Capture the cell that displays the provided text and extract its [x, y] central coordinate. 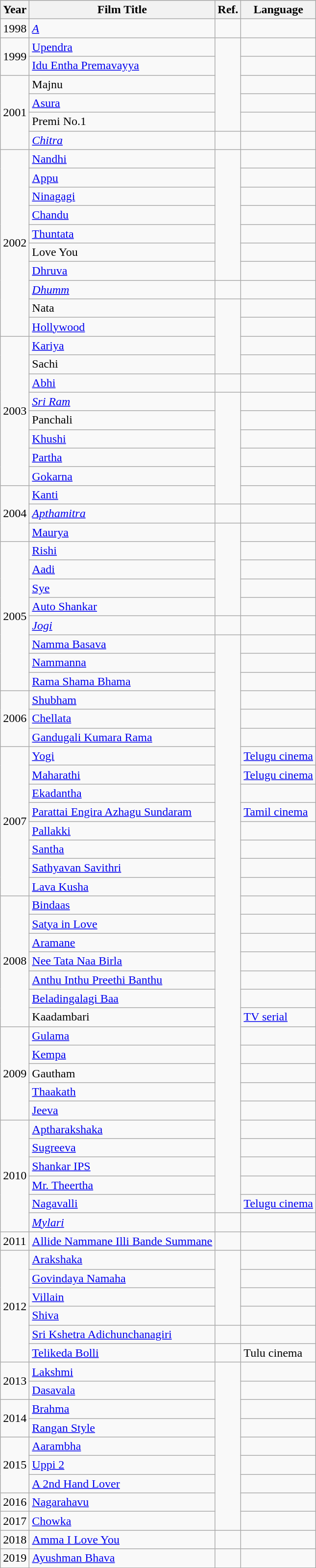
Aarambha [122, 1446]
2017 [15, 1521]
2018 [15, 1540]
Pallakki [122, 831]
Parattai Engira Azhagu Sundaram [122, 812]
Kariya [122, 346]
Jogi [122, 625]
2016 [15, 1502]
TV serial [278, 1017]
Ninagagi [122, 196]
2002 [15, 243]
Chitra [122, 140]
2006 [15, 719]
2011 [15, 1241]
Arakshaka [122, 1260]
Gokarna [122, 476]
Mylari [122, 1222]
Anthu Inthu Preethi Banthu [122, 980]
Shubham [122, 700]
2015 [15, 1465]
Chowka [122, 1521]
Maharathi [122, 774]
Brahma [122, 1409]
2009 [15, 1073]
Sri Ram [122, 401]
Beladingalagi Baa [122, 998]
Nata [122, 308]
2003 [15, 411]
Language [278, 10]
Khushi [122, 439]
Asura [122, 103]
Namma Basava [122, 644]
Nee Tata Naa Birla [122, 961]
Kempa [122, 1054]
Ekadantha [122, 793]
Panchali [122, 420]
A [122, 28]
Year [15, 10]
Majnu [122, 84]
Nammanna [122, 663]
Sachi [122, 364]
Allide Nammane Illi Bande Summane [122, 1241]
Tamil cinema [278, 812]
Sri Kshetra Adichunchanagiri [122, 1334]
1998 [15, 28]
Thuntata [122, 234]
Kaadambari [122, 1017]
Aadi [122, 570]
Villain [122, 1297]
Idu Entha Premavayya [122, 66]
Sugreeva [122, 1148]
Film Title [122, 10]
Lava Kusha [122, 887]
Auto Shankar [122, 607]
Apthamitra [122, 513]
Abhi [122, 383]
Love You [122, 252]
Chellata [122, 719]
Jeeva [122, 1110]
2004 [15, 513]
Appu [122, 177]
Lakshmi [122, 1371]
Dhumm [122, 290]
A 2nd Hand Lover [122, 1484]
2013 [15, 1381]
Nagarahavu [122, 1502]
Partha [122, 457]
Govindaya Namaha [122, 1278]
Upendra [122, 47]
Aramane [122, 943]
2012 [15, 1306]
Bindaas [122, 905]
Maurya [122, 532]
Telikeda Bolli [122, 1353]
Sathyavan Savithri [122, 868]
Yogi [122, 756]
2001 [15, 112]
Ref. [228, 10]
2007 [15, 821]
Gandugali Kumara Rama [122, 737]
2008 [15, 961]
Nagavalli [122, 1204]
Santha [122, 849]
Nandhi [122, 159]
Dhruva [122, 271]
Hollywood [122, 327]
Thaakath [122, 1092]
Shankar IPS [122, 1167]
Mr. Theertha [122, 1185]
Sye [122, 588]
Rangan Style [122, 1428]
Chandu [122, 215]
2010 [15, 1175]
Aptharakshaka [122, 1129]
2005 [15, 616]
Premi No.1 [122, 122]
Tulu cinema [278, 1353]
2014 [15, 1418]
Uppi 2 [122, 1465]
Gautham [122, 1073]
Amma I Love You [122, 1540]
Ayushman Bhava [122, 1558]
Rama Shama Bhama [122, 681]
Rishi [122, 551]
Satya in Love [122, 924]
Shiva [122, 1316]
Kanti [122, 495]
Dasavala [122, 1390]
2019 [15, 1558]
Gulama [122, 1036]
1999 [15, 56]
